Output the (X, Y) coordinate of the center of the cell containing the given text.  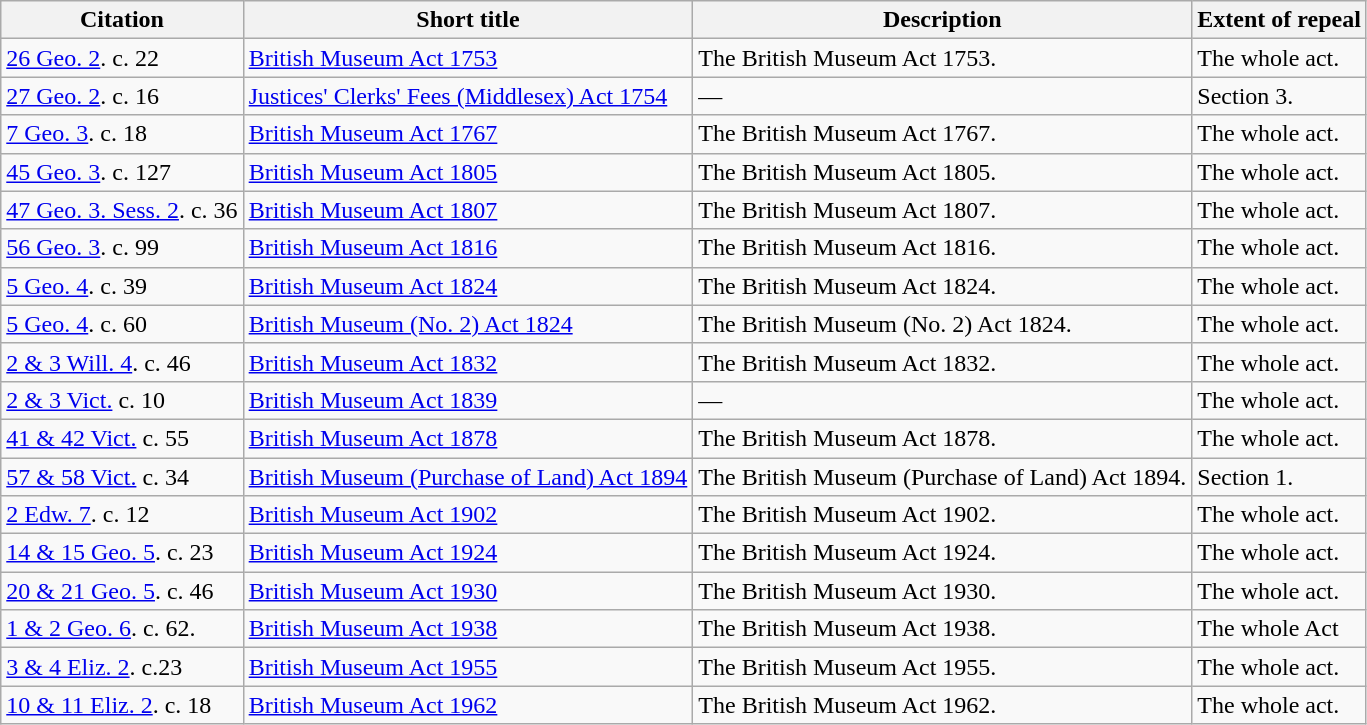
7 Geo. 3. c. 18 (122, 134)
British Museum (No. 2) Act 1824 (468, 324)
56 Geo. 3. c. 99 (122, 248)
47 Geo. 3. Sess. 2. c. 36 (122, 210)
British Museum Act 1962 (468, 705)
British Museum Act 1902 (468, 515)
British Museum Act 1955 (468, 667)
The British Museum Act 1924. (942, 553)
14 & 15 Geo. 5. c. 23 (122, 553)
British Museum Act 1938 (468, 629)
British Museum Act 1824 (468, 286)
British Museum Act 1924 (468, 553)
British Museum Act 1878 (468, 438)
Citation (122, 20)
The British Museum Act 1816. (942, 248)
Section 3. (1280, 96)
The British Museum Act 1753. (942, 58)
British Museum Act 1839 (468, 400)
The British Museum Act 1767. (942, 134)
The British Museum (No. 2) Act 1824. (942, 324)
The British Museum Act 1930. (942, 591)
The whole Act (1280, 629)
Justices' Clerks' Fees (Middlesex) Act 1754 (468, 96)
2 & 3 Will. 4. c. 46 (122, 362)
20 & 21 Geo. 5. c. 46 (122, 591)
5 Geo. 4. c. 60 (122, 324)
The British Museum Act 1878. (942, 438)
The British Museum (Purchase of Land) Act 1894. (942, 477)
27 Geo. 2. c. 16 (122, 96)
British Museum (Purchase of Land) Act 1894 (468, 477)
26 Geo. 2. c. 22 (122, 58)
British Museum Act 1807 (468, 210)
5 Geo. 4. c. 39 (122, 286)
British Museum Act 1805 (468, 172)
The British Museum Act 1955. (942, 667)
2 & 3 Vict. c. 10 (122, 400)
45 Geo. 3. c. 127 (122, 172)
The British Museum Act 1832. (942, 362)
Description (942, 20)
Short title (468, 20)
British Museum Act 1832 (468, 362)
The British Museum Act 1807. (942, 210)
10 & 11 Eliz. 2. c. 18 (122, 705)
57 & 58 Vict. c. 34 (122, 477)
The British Museum Act 1962. (942, 705)
1 & 2 Geo. 6. c. 62. (122, 629)
Section 1. (1280, 477)
Extent of repeal (1280, 20)
British Museum Act 1753 (468, 58)
3 & 4 Eliz. 2. c.23 (122, 667)
41 & 42 Vict. c. 55 (122, 438)
British Museum Act 1930 (468, 591)
The British Museum Act 1902. (942, 515)
British Museum Act 1816 (468, 248)
2 Edw. 7. c. 12 (122, 515)
The British Museum Act 1805. (942, 172)
The British Museum Act 1824. (942, 286)
The British Museum Act 1938. (942, 629)
British Museum Act 1767 (468, 134)
